Return [x, y] of the center of cell containing provided text 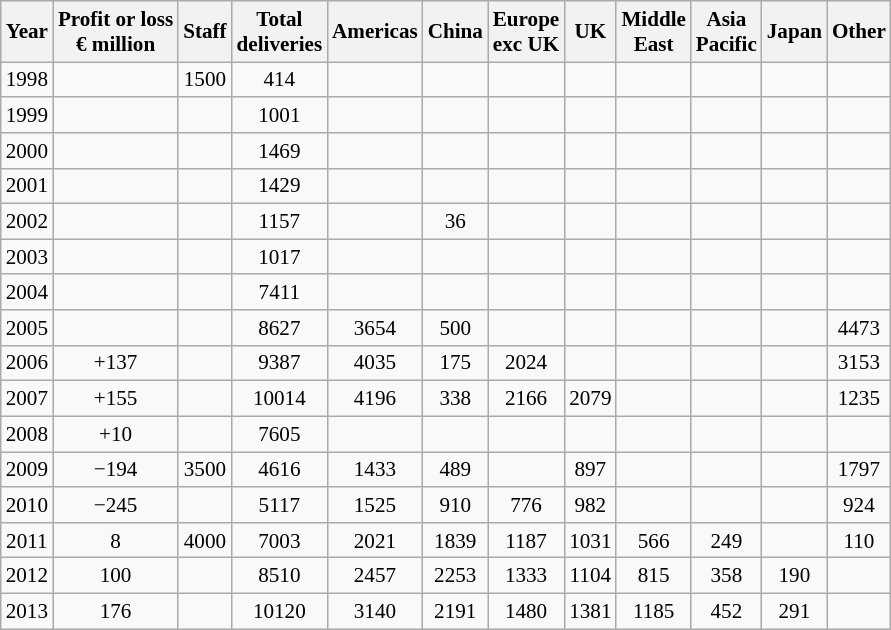
3654 [375, 328]
2002 [27, 222]
2079 [590, 398]
338 [456, 398]
+155 [116, 398]
1429 [280, 186]
2191 [456, 610]
7605 [280, 434]
−194 [116, 470]
Other [859, 32]
291 [794, 610]
2006 [27, 362]
AsiaPacific [726, 32]
−245 [116, 504]
1185 [653, 610]
UK [590, 32]
2457 [375, 576]
4196 [375, 398]
10120 [280, 610]
489 [456, 470]
2253 [456, 576]
1381 [590, 610]
1999 [27, 114]
2008 [27, 434]
Staff [204, 32]
Japan [794, 32]
Europeexc UK [526, 32]
924 [859, 504]
358 [726, 576]
910 [456, 504]
982 [590, 504]
2007 [27, 398]
Americas [375, 32]
China [456, 32]
452 [726, 610]
+10 [116, 434]
566 [653, 540]
897 [590, 470]
4035 [375, 362]
2004 [27, 292]
110 [859, 540]
175 [456, 362]
2001 [27, 186]
1500 [204, 80]
1157 [280, 222]
4616 [280, 470]
2013 [27, 610]
2011 [27, 540]
Profit or loss€ million [116, 32]
176 [116, 610]
1797 [859, 470]
8 [116, 540]
7003 [280, 540]
1104 [590, 576]
1839 [456, 540]
776 [526, 504]
3153 [859, 362]
3140 [375, 610]
190 [794, 576]
815 [653, 576]
1480 [526, 610]
+137 [116, 362]
7411 [280, 292]
2010 [27, 504]
2005 [27, 328]
2009 [27, 470]
1998 [27, 80]
2166 [526, 398]
2012 [27, 576]
1017 [280, 256]
1031 [590, 540]
1235 [859, 398]
414 [280, 80]
8510 [280, 576]
2024 [526, 362]
9387 [280, 362]
5117 [280, 504]
1333 [526, 576]
10014 [280, 398]
100 [116, 576]
1433 [375, 470]
2000 [27, 150]
2021 [375, 540]
8627 [280, 328]
500 [456, 328]
4473 [859, 328]
Year [27, 32]
3500 [204, 470]
1469 [280, 150]
1187 [526, 540]
2003 [27, 256]
MiddleEast [653, 32]
4000 [204, 540]
249 [726, 540]
Totaldeliveries [280, 32]
1525 [375, 504]
36 [456, 222]
1001 [280, 114]
